Locate the cell with the specified text and output its (x, y) center coordinate. 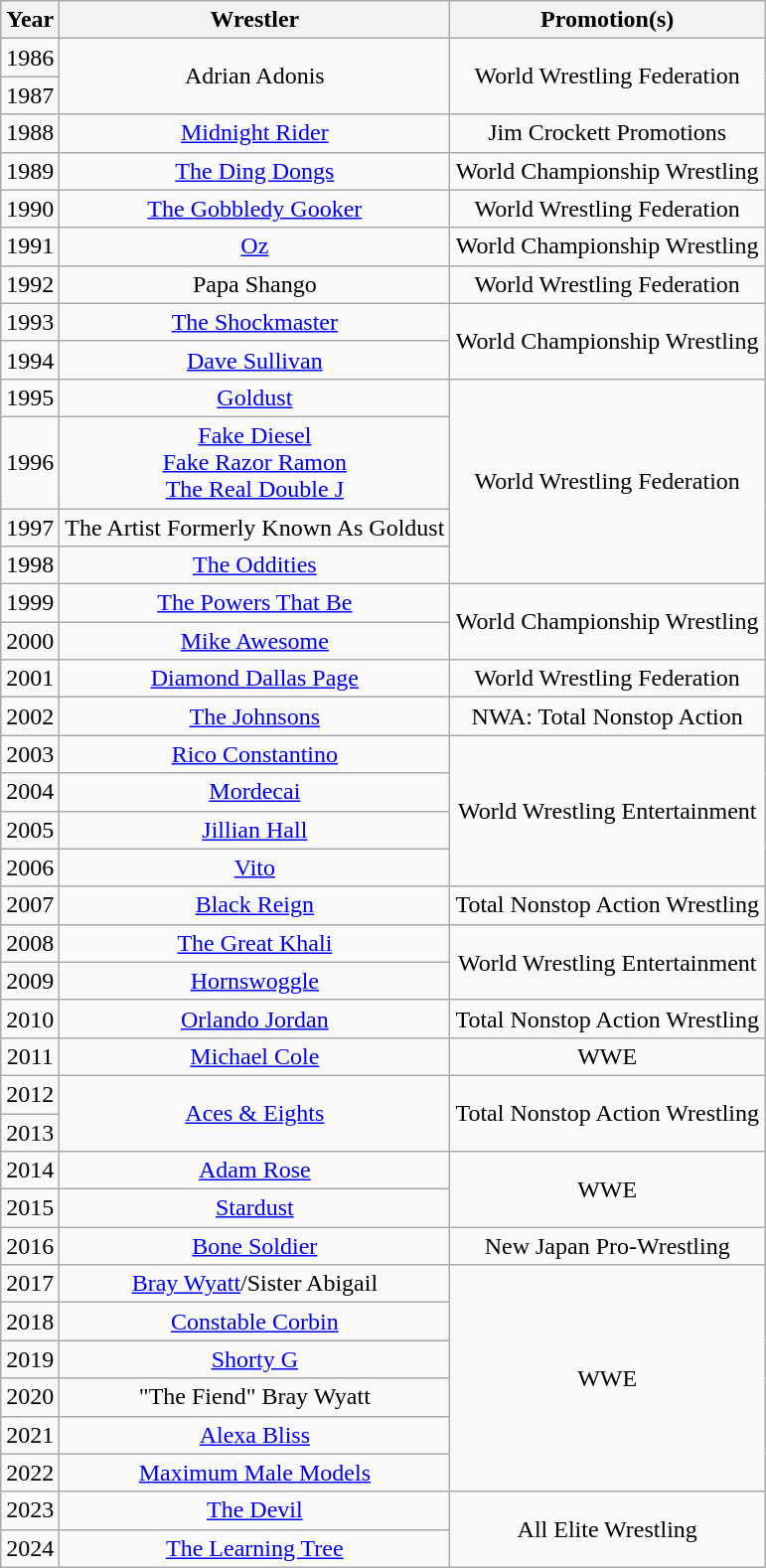
Papa Shango (254, 284)
Black Reign (254, 905)
Goldust (254, 397)
2006 (30, 867)
Michael Cole (254, 1056)
The Johnsons (254, 716)
New Japan Pro-Wrestling (608, 1246)
1988 (30, 133)
The Gobbledy Gooker (254, 209)
Shorty G (254, 1359)
Wrestler (254, 20)
2003 (30, 754)
1997 (30, 528)
NWA: Total Nonstop Action (608, 716)
The Great Khali (254, 943)
2008 (30, 943)
2001 (30, 679)
The Artist Formerly Known As Goldust (254, 528)
2000 (30, 641)
The Devil (254, 1510)
Mike Awesome (254, 641)
2018 (30, 1322)
Orlando Jordan (254, 1019)
Jillian Hall (254, 830)
The Powers That Be (254, 603)
The Learning Tree (254, 1548)
"The Fiend" Bray Wyatt (254, 1397)
The Ding Dongs (254, 171)
1989 (30, 171)
2007 (30, 905)
2013 (30, 1132)
Adrian Adonis (254, 77)
2012 (30, 1094)
Maximum Male Models (254, 1473)
Rico Constantino (254, 754)
Adam Rose (254, 1171)
Bone Soldier (254, 1246)
The Oddities (254, 565)
Stardust (254, 1208)
Oz (254, 246)
Dave Sullivan (254, 360)
Midnight Rider (254, 133)
The Shockmaster (254, 322)
1994 (30, 360)
1995 (30, 397)
2020 (30, 1397)
1998 (30, 565)
2024 (30, 1548)
2017 (30, 1284)
All Elite Wrestling (608, 1529)
2019 (30, 1359)
2009 (30, 981)
1992 (30, 284)
1996 (30, 462)
2004 (30, 792)
Mordecai (254, 792)
1999 (30, 603)
2002 (30, 716)
Constable Corbin (254, 1322)
1987 (30, 95)
2022 (30, 1473)
1993 (30, 322)
Alexa Bliss (254, 1435)
2010 (30, 1019)
Aces & Eights (254, 1113)
Fake DieselFake Razor RamonThe Real Double J (254, 462)
1991 (30, 246)
1986 (30, 58)
Jim Crockett Promotions (608, 133)
Year (30, 20)
Promotion(s) (608, 20)
Diamond Dallas Page (254, 679)
2011 (30, 1056)
2015 (30, 1208)
Hornswoggle (254, 981)
2005 (30, 830)
Bray Wyatt/Sister Abigail (254, 1284)
2014 (30, 1171)
Vito (254, 867)
1990 (30, 209)
2021 (30, 1435)
2023 (30, 1510)
2016 (30, 1246)
